Identify which cell holds the provided text, then report its (x, y) central coordinate. 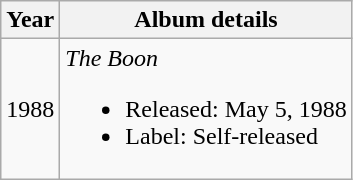
Year (30, 20)
The BoonReleased: May 5, 1988Label: Self-released (206, 109)
1988 (30, 109)
Album details (206, 20)
